From the cell containing the given text, extract its center point as [x, y] coordinate. 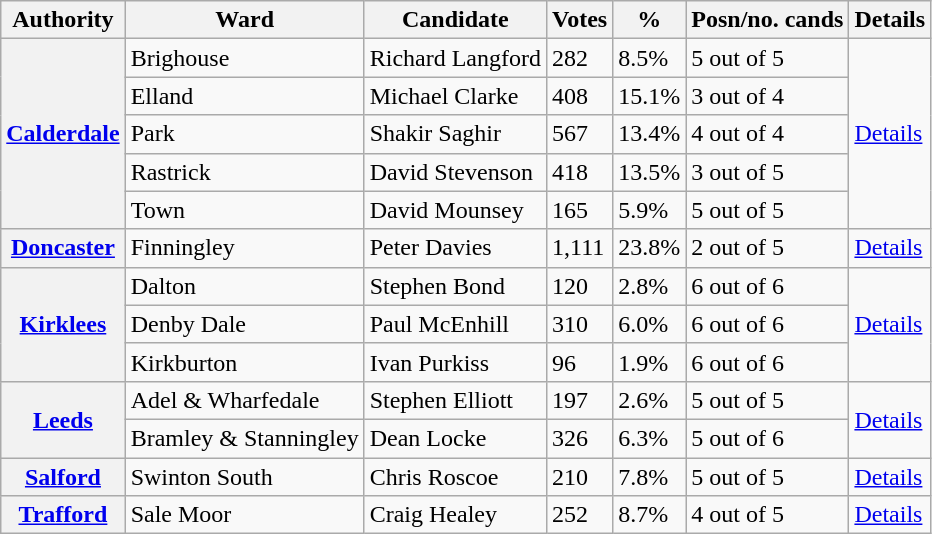
Ward [244, 20]
282 [580, 58]
2.6% [650, 400]
23.8% [650, 248]
13.5% [650, 172]
Kirkburton [244, 362]
Chris Roscoe [455, 477]
Rastrick [244, 172]
Finningley [244, 248]
8.5% [650, 58]
120 [580, 286]
5.9% [650, 210]
Votes [580, 20]
Shakir Saghir [455, 134]
5 out of 6 [768, 438]
15.1% [650, 96]
13.4% [650, 134]
3 out of 4 [768, 96]
1,111 [580, 248]
Brighouse [244, 58]
Dalton [244, 286]
Stephen Elliott [455, 400]
165 [580, 210]
Adel & Wharfedale [244, 400]
567 [580, 134]
Sale Moor [244, 515]
Dean Locke [455, 438]
Bramley & Stanningley [244, 438]
Doncaster [63, 248]
Paul McEnhill [455, 324]
6.3% [650, 438]
6.0% [650, 324]
David Stevenson [455, 172]
8.7% [650, 515]
408 [580, 96]
7.8% [650, 477]
Denby Dale [244, 324]
Elland [244, 96]
Swinton South [244, 477]
Salford [63, 477]
418 [580, 172]
326 [580, 438]
3 out of 5 [768, 172]
210 [580, 477]
1.9% [650, 362]
Richard Langford [455, 58]
Trafford [63, 515]
2 out of 5 [768, 248]
Peter Davies [455, 248]
% [650, 20]
310 [580, 324]
96 [580, 362]
Authority [63, 20]
Town [244, 210]
Michael Clarke [455, 96]
197 [580, 400]
4 out of 5 [768, 515]
Posn/no. cands [768, 20]
Stephen Bond [455, 286]
Park [244, 134]
252 [580, 515]
Leeds [63, 419]
Calderdale [63, 134]
David Mounsey [455, 210]
2.8% [650, 286]
Ivan Purkiss [455, 362]
Craig Healey [455, 515]
Kirklees [63, 324]
Candidate [455, 20]
4 out of 4 [768, 134]
